Capture the cell that displays the provided text and extract its [x, y] central coordinate. 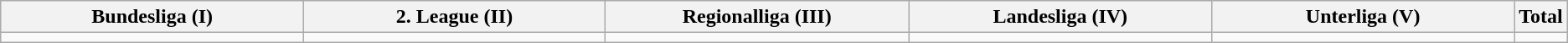
Regionalliga (III) [757, 17]
Total [1541, 17]
Bundesliga (I) [152, 17]
2. League (II) [455, 17]
Landesliga (IV) [1060, 17]
Unterliga (V) [1364, 17]
